Provide the [x, y] coordinate of the cell's center where the given text is located.  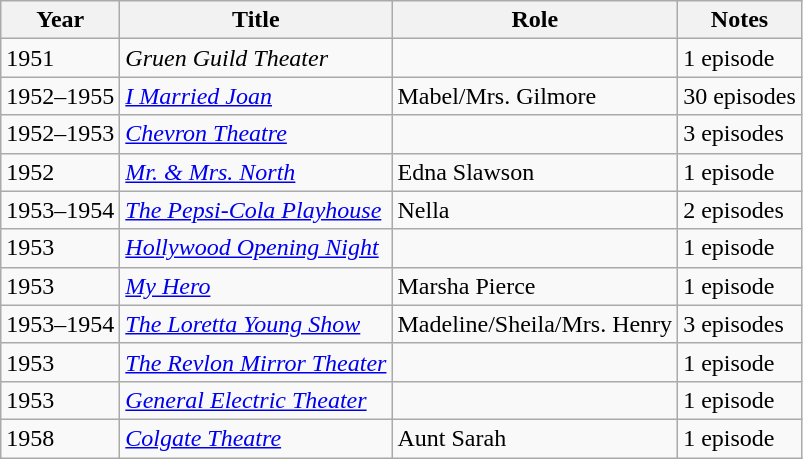
Gruen Guild Theater [256, 58]
Mr. & Mrs. North [256, 172]
Title [256, 20]
1951 [60, 58]
Colgate Theatre [256, 438]
Chevron Theatre [256, 134]
Marsha Pierce [535, 286]
Year [60, 20]
1958 [60, 438]
2 episodes [740, 210]
Notes [740, 20]
Edna Slawson [535, 172]
Madeline/Sheila/Mrs. Henry [535, 324]
The Loretta Young Show [256, 324]
Hollywood Opening Night [256, 248]
General Electric Theater [256, 400]
My Hero [256, 286]
The Revlon Mirror Theater [256, 362]
Mabel/Mrs. Gilmore [535, 96]
1952 [60, 172]
1952–1955 [60, 96]
I Married Joan [256, 96]
1952–1953 [60, 134]
The Pepsi-Cola Playhouse [256, 210]
30 episodes [740, 96]
Nella [535, 210]
Aunt Sarah [535, 438]
Role [535, 20]
